Provide the [X, Y] coordinate of the cell's center where the given text is located.  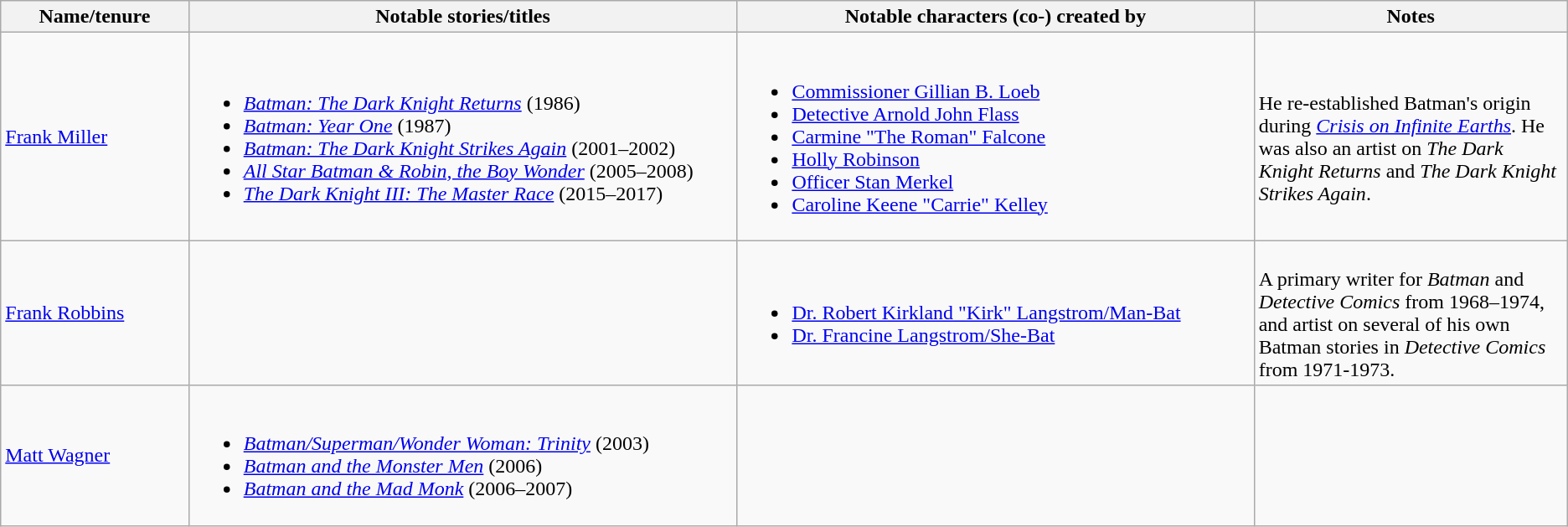
Name/tenure [95, 17]
Notable characters (co-) created by [995, 17]
Notable stories/titles [462, 17]
Batman/Superman/Wonder Woman: Trinity (2003)Batman and the Monster Men (2006)Batman and the Mad Monk (2006–2007) [462, 456]
Frank Miller [95, 137]
A primary writer for Batman and Detective Comics from 1968–1974, and artist on several of his own Batman stories in Detective Comics from 1971-1973. [1411, 313]
Commissioner Gillian B. LoebDetective Arnold John FlassCarmine "The Roman" FalconeHolly RobinsonOfficer Stan MerkelCaroline Keene "Carrie" Kelley [995, 137]
Dr. Robert Kirkland "Kirk" Langstrom/Man-BatDr. Francine Langstrom/She-Bat [995, 313]
Matt Wagner [95, 456]
Frank Robbins [95, 313]
Notes [1411, 17]
